Extract the [X, Y] coordinate from the center of the cell holding the provided text.  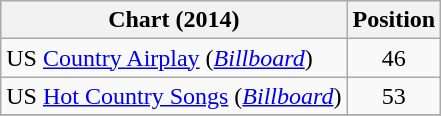
53 [394, 96]
US Country Airplay (Billboard) [174, 58]
Chart (2014) [174, 20]
46 [394, 58]
US Hot Country Songs (Billboard) [174, 96]
Position [394, 20]
